Pinpoint the cell where the given text exists, returning its (x, y) midpoint coordinate. 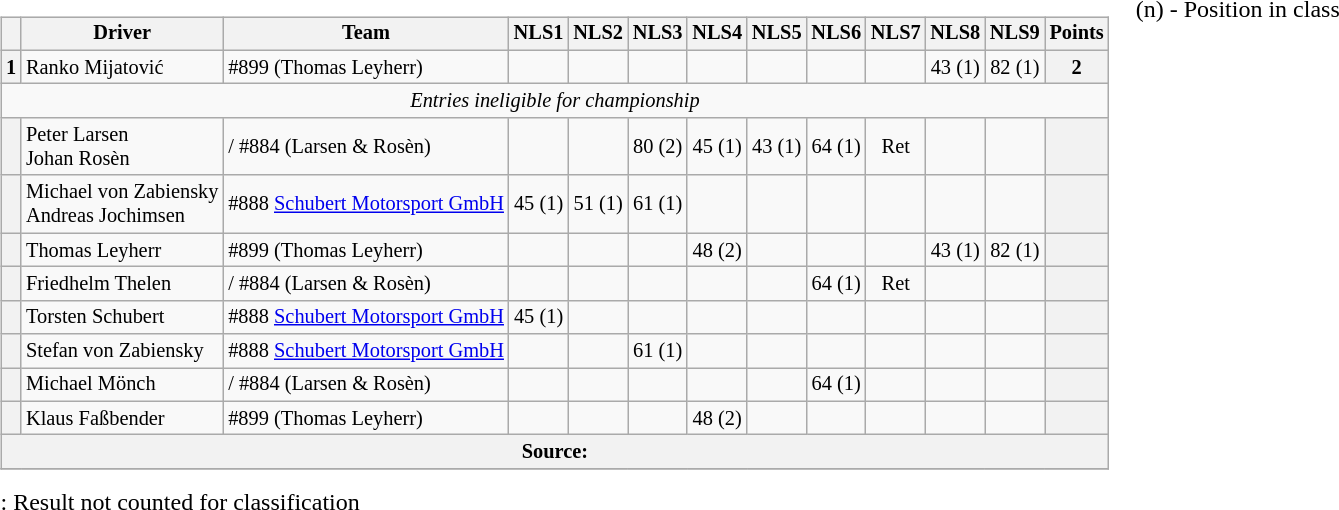
NLS5 (777, 34)
Michael Mönch (122, 385)
Source: (554, 452)
Stefan von Zabiensky (122, 351)
Team (366, 34)
NLS8 (956, 34)
Driver (122, 34)
Klaus Faßbender (122, 418)
NLS2 (598, 34)
NLS9 (1015, 34)
Entries ineligible for championship (554, 101)
80 (2) (658, 147)
Michael von Zabiensky Andreas Jochimsen (122, 204)
NLS1 (539, 34)
NLS4 (717, 34)
51 (1) (598, 204)
NLS6 (836, 34)
NLS3 (658, 34)
Thomas Leyherr (122, 250)
NLS7 (896, 34)
Torsten Schubert (122, 317)
Ranko Mijatović (122, 67)
Peter Larsen Johan Rosèn (122, 147)
2 (1077, 67)
Friedhelm Thelen (122, 284)
1 (11, 67)
Points (1077, 34)
